Capture the cell that displays the provided text and extract its [X, Y] central coordinate. 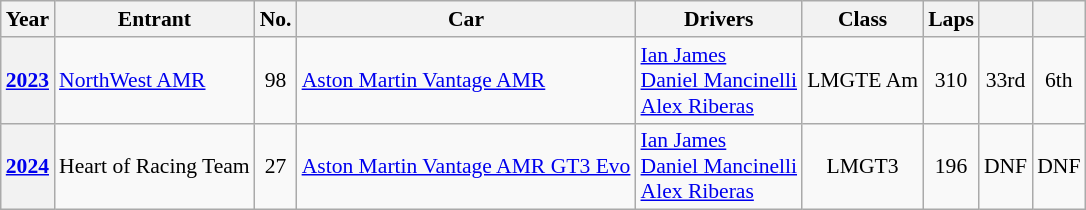
310 [951, 80]
Heart of Racing Team [154, 166]
98 [276, 80]
196 [951, 166]
33rd [1006, 80]
LMGTE Am [862, 80]
NorthWest AMR [154, 80]
LMGT3 [862, 166]
Drivers [718, 19]
Year [28, 19]
Aston Martin Vantage AMR GT3 Evo [466, 166]
Entrant [154, 19]
Aston Martin Vantage AMR [466, 80]
No. [276, 19]
Car [466, 19]
2023 [28, 80]
Class [862, 19]
Laps [951, 19]
27 [276, 166]
6th [1058, 80]
2024 [28, 166]
